From the cell containing the given text, extract its center point as (X, Y) coordinate. 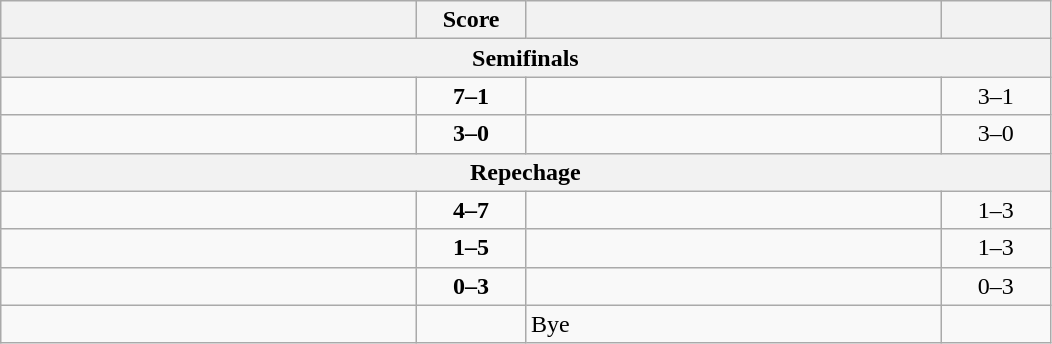
3–1 (996, 96)
7–1 (472, 96)
Score (472, 20)
Repechage (526, 172)
Semifinals (526, 58)
4–7 (472, 210)
1–5 (472, 248)
Bye (733, 324)
